Capture the cell that displays the provided text and extract its (x, y) central coordinate. 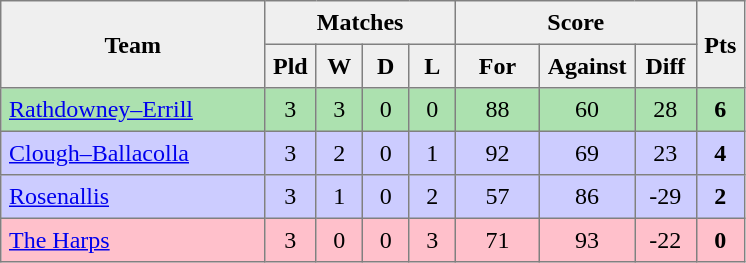
Against (586, 66)
Rathdowney–Errill (133, 110)
D (385, 66)
86 (586, 197)
88 (497, 110)
92 (497, 153)
-29 (666, 197)
Diff (666, 66)
Pld (290, 66)
Matches (360, 23)
Pts (720, 44)
Team (133, 44)
57 (497, 197)
69 (586, 153)
93 (586, 240)
4 (720, 153)
Rosenallis (133, 197)
The Harps (133, 240)
60 (586, 110)
71 (497, 240)
Clough–Ballacolla (133, 153)
L (432, 66)
W (339, 66)
For (497, 66)
28 (666, 110)
-22 (666, 240)
Score (576, 23)
23 (666, 153)
6 (720, 110)
